Scan for the cell matching the given text and deliver its (x, y) coordinate at center. 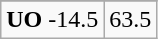
UO -14.5 (52, 20)
63.5 (130, 20)
